Capture the cell that displays the provided text and extract its [X, Y] central coordinate. 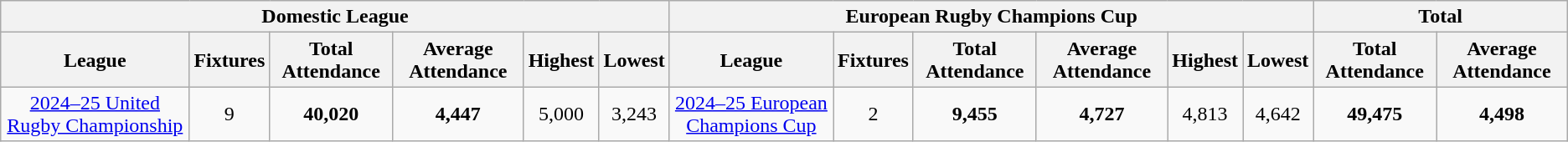
2024–25 United Rugby Championship [95, 114]
49,475 [1375, 114]
9,455 [975, 114]
4,498 [1503, 114]
4,447 [457, 114]
5,000 [561, 114]
Domestic League [335, 17]
3,243 [634, 114]
2 [874, 114]
40,020 [332, 114]
9 [230, 114]
2024–25 European Champions Cup [750, 114]
4,727 [1102, 114]
Total [1441, 17]
4,813 [1205, 114]
4,642 [1278, 114]
European Rugby Champions Cup [992, 17]
